Determine the (X, Y) coordinate at the center of the cell enclosing the given text.  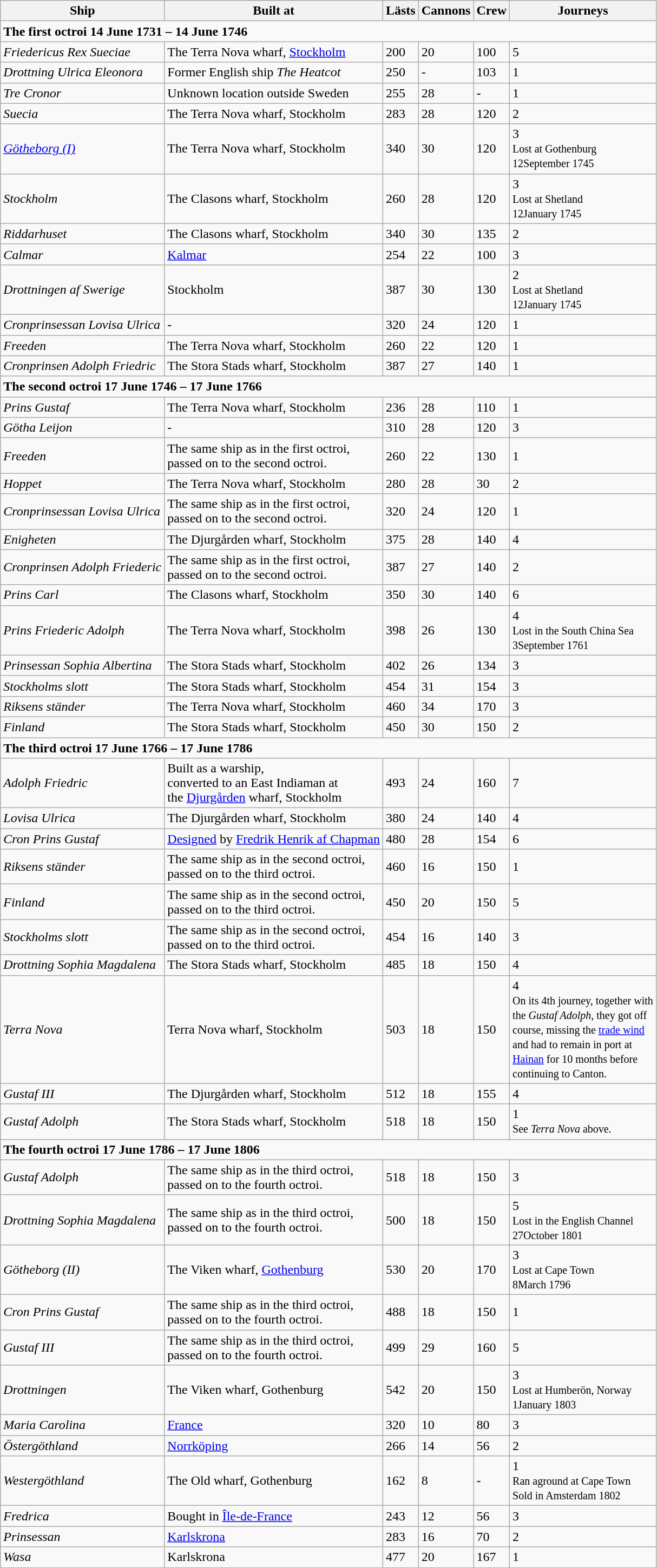
493 (400, 783)
3 Lost at Gothenburg12September 1745 (583, 149)
Fredrica (82, 1516)
500 (400, 1220)
280 (400, 484)
5 Lost in the English Channel27October 1801 (583, 1220)
1 Ran aground at Cape TownSold in Amsterdam 1802 (583, 1481)
Calmar (82, 254)
Cannons (446, 11)
The third octroi 17 June 1766 – 17 June 1786 (328, 748)
Cronprinsen Adolph Friederic (82, 567)
Drottningen af Swerige (82, 289)
Enigheten (82, 539)
34 (446, 706)
12 (446, 1516)
402 (400, 665)
Hoppet (82, 484)
Suecia (82, 114)
155 (491, 1094)
Kalmar (274, 254)
512 (400, 1094)
243 (400, 1516)
Götheborg (I) (82, 149)
110 (491, 407)
477 (400, 1557)
Journeys (583, 11)
480 (400, 839)
Prins Friederic Adolph (82, 630)
2 Lost at Shetland12January 1745 (583, 289)
Designed by Fredrik Henrik af Chapman (274, 839)
Drottning Ulrica Eleonora (82, 72)
255 (400, 93)
80 (491, 1425)
70 (491, 1537)
Tre Cronor (82, 93)
250 (400, 72)
266 (400, 1446)
485 (400, 965)
Bought in Île-de-France (274, 1516)
103 (491, 72)
Built as a warship,converted to an East Indiaman atthe Djurgården wharf, Stockholm (274, 783)
Prins Gustaf (82, 407)
Crew (491, 11)
Adolph Friedric (82, 783)
Drottningen (82, 1390)
France (274, 1425)
Wasa (82, 1557)
135 (491, 234)
1See Terra Nova above. (583, 1122)
167 (491, 1557)
Lovisa Ulrica (82, 818)
31 (446, 686)
The first octroi 14 June 1731 – 14 June 1746 (328, 31)
Unknown location outside Sweden (274, 93)
375 (400, 539)
Götha Leijon (82, 428)
8 (446, 1481)
Götheborg (II) (82, 1269)
4 Lost in the South China Sea3September 1761 (583, 630)
Former English ship The Heatcot (274, 72)
Ship (82, 11)
The Old wharf, Gothenburg (274, 1481)
7 (583, 783)
Westergöthland (82, 1481)
236 (400, 407)
254 (400, 254)
Prins Carl (82, 595)
Terra Nova wharf, Stockholm (274, 1029)
200 (400, 52)
Prinsessan Sophia Albertina (82, 665)
Maria Carolina (82, 1425)
14 (446, 1446)
Prinsessan (82, 1537)
380 (400, 818)
10 (446, 1425)
134 (491, 665)
162 (400, 1481)
Norrköping (274, 1446)
350 (400, 595)
3 Lost at Cape Town8March 1796 (583, 1269)
Friedericus Rex Sueciae (82, 52)
Cronprinsen Adolph Friedric (82, 366)
Östergöthland (82, 1446)
Riddarhuset (82, 234)
488 (400, 1312)
The second octroi 17 June 1746 – 17 June 1766 (328, 387)
3 Lost at Humberön, Norway1January 1803 (583, 1390)
398 (400, 630)
542 (400, 1390)
530 (400, 1269)
The fourth octroi 17 June 1786 – 17 June 1806 (328, 1149)
499 (400, 1347)
Lästs (400, 11)
310 (400, 428)
3 Lost at Shetland12January 1745 (583, 199)
29 (446, 1347)
Terra Nova (82, 1029)
503 (400, 1029)
Built at (274, 11)
